Capture the cell that displays the provided text and extract its (X, Y) central coordinate. 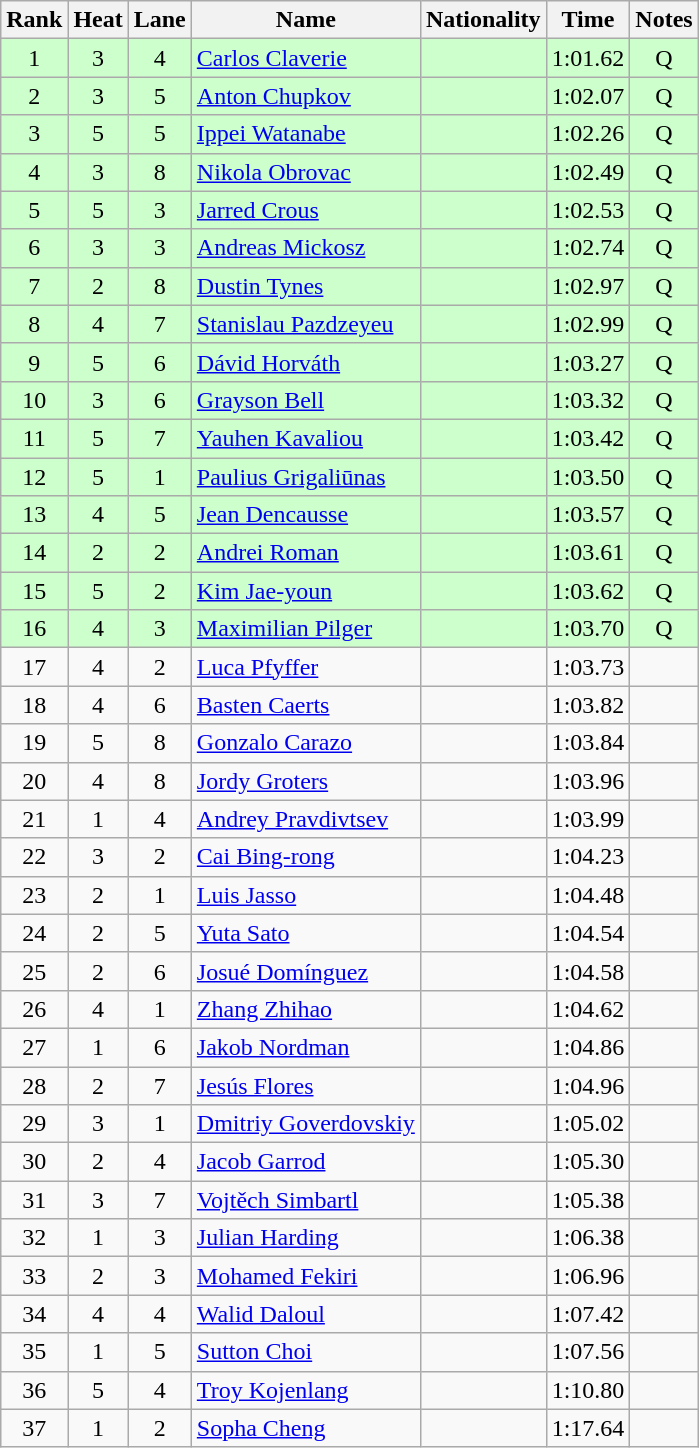
31 (34, 1200)
9 (34, 362)
35 (34, 1352)
Sutton Choi (306, 1352)
1:04.62 (588, 1009)
1:07.56 (588, 1352)
1:04.58 (588, 971)
1:03.70 (588, 629)
Lane (160, 20)
Zhang Zhihao (306, 1009)
15 (34, 591)
Vojtěch Simbartl (306, 1200)
33 (34, 1276)
1:02.74 (588, 248)
1:06.96 (588, 1276)
16 (34, 629)
20 (34, 781)
Notes (664, 20)
Sopha Cheng (306, 1428)
1:03.84 (588, 743)
37 (34, 1428)
Maximilian Pilger (306, 629)
1:03.50 (588, 477)
1:03.27 (588, 362)
1:04.86 (588, 1047)
Troy Kojenlang (306, 1390)
1:01.62 (588, 58)
Jean Dencausse (306, 515)
24 (34, 933)
11 (34, 438)
Ippei Watanabe (306, 134)
1:03.57 (588, 515)
1:10.80 (588, 1390)
1:02.99 (588, 324)
1:06.38 (588, 1238)
Dmitriy Goverdovskiy (306, 1124)
23 (34, 895)
Heat (98, 20)
Kim Jae-youn (306, 591)
1:04.23 (588, 857)
1:03.73 (588, 667)
Jesús Flores (306, 1085)
22 (34, 857)
1:04.96 (588, 1085)
Time (588, 20)
Nikola Obrovac (306, 172)
29 (34, 1124)
13 (34, 515)
Jacob Garrod (306, 1162)
Stanislau Pazdzeyeu (306, 324)
34 (34, 1314)
Josué Domínguez (306, 971)
Jakob Nordman (306, 1047)
Yuta Sato (306, 933)
1:04.48 (588, 895)
1:02.97 (588, 286)
Jarred Crous (306, 210)
Andreas Mickosz (306, 248)
Andrey Pravdivtsev (306, 819)
Julian Harding (306, 1238)
1:05.02 (588, 1124)
1:03.62 (588, 591)
Basten Caerts (306, 705)
Anton Chupkov (306, 96)
12 (34, 477)
1:03.32 (588, 400)
Gonzalo Carazo (306, 743)
Luca Pfyffer (306, 667)
18 (34, 705)
27 (34, 1047)
1:02.07 (588, 96)
Luis Jasso (306, 895)
Grayson Bell (306, 400)
14 (34, 553)
30 (34, 1162)
26 (34, 1009)
Carlos Claverie (306, 58)
1:07.42 (588, 1314)
Paulius Grigaliūnas (306, 477)
1:05.30 (588, 1162)
1:04.54 (588, 933)
28 (34, 1085)
Dustin Tynes (306, 286)
19 (34, 743)
10 (34, 400)
Rank (34, 20)
Nationality (483, 20)
Cai Bing-rong (306, 857)
1:17.64 (588, 1428)
36 (34, 1390)
1:02.49 (588, 172)
1:03.61 (588, 553)
1:02.53 (588, 210)
1:03.82 (588, 705)
32 (34, 1238)
1:03.96 (588, 781)
Walid Daloul (306, 1314)
Dávid Horváth (306, 362)
1:02.26 (588, 134)
21 (34, 819)
Jordy Groters (306, 781)
1:03.42 (588, 438)
1:03.99 (588, 819)
25 (34, 971)
Mohamed Fekiri (306, 1276)
17 (34, 667)
Andrei Roman (306, 553)
Yauhen Kavaliou (306, 438)
1:05.38 (588, 1200)
Name (306, 20)
